Pinpoint the cell where the given text exists, returning its [x, y] midpoint coordinate. 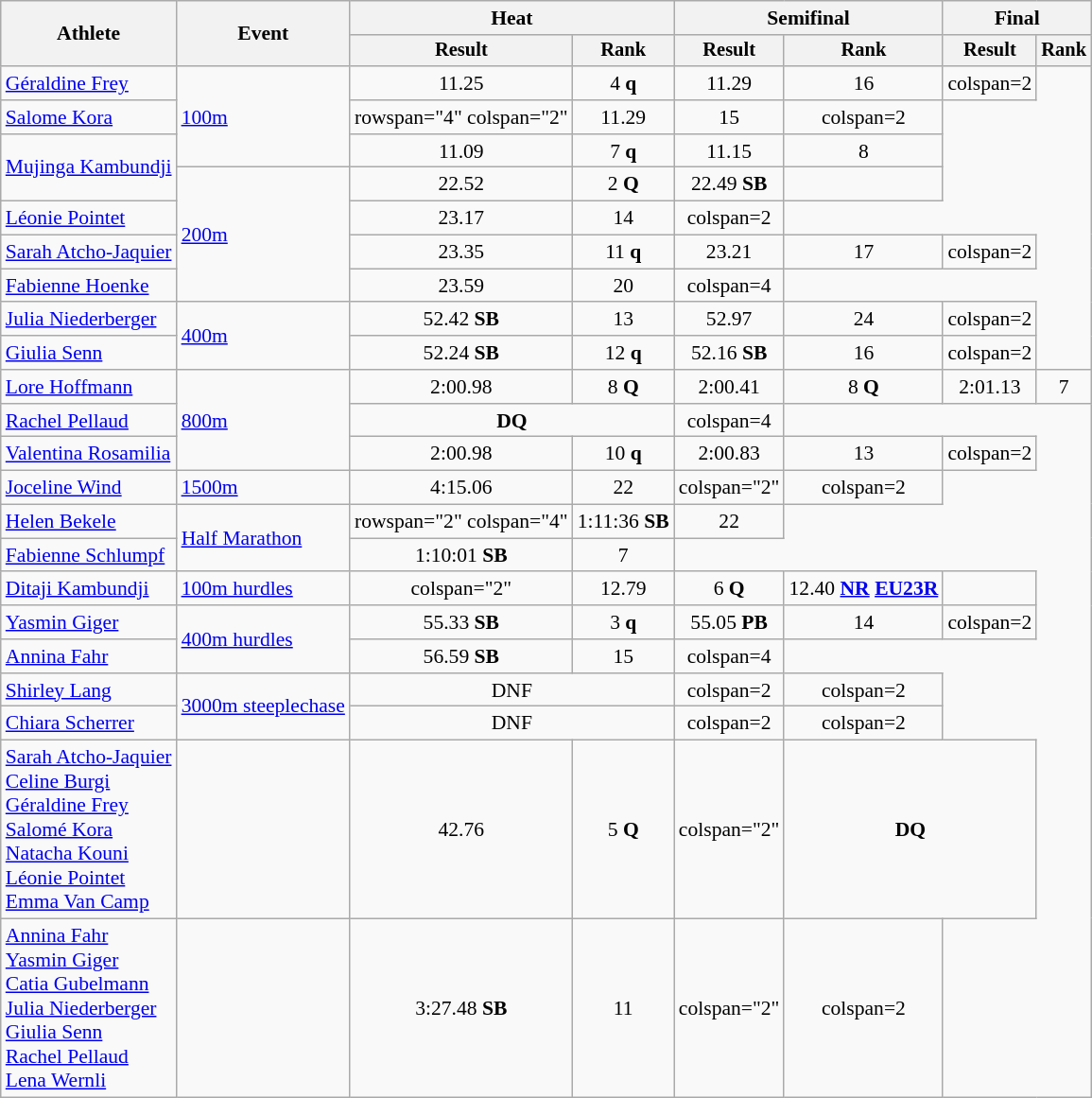
100m [263, 117]
3 q [624, 622]
Mujinga Kambundji [89, 168]
12.40 NR EU23R [863, 589]
2:00.83 [730, 454]
1:11:36 SB [624, 522]
6 Q [730, 589]
Yasmin Giger [89, 622]
3:27.48 SB [461, 1008]
Helen Bekele [89, 522]
52.24 SB [461, 353]
52.97 [730, 320]
24 [863, 320]
2:00.41 [730, 387]
55.05 PB [730, 622]
100m hurdles [263, 589]
4:15.06 [461, 488]
Julia Niederberger [89, 320]
11 q [624, 253]
2:01.13 [989, 387]
3000m steeplechase [263, 707]
12.79 [624, 589]
1500m [263, 488]
Shirley Lang [89, 690]
7 q [624, 151]
11.09 [461, 151]
42.76 [461, 830]
Annina Fahr [89, 656]
200m [263, 235]
Joceline Wind [89, 488]
22.52 [461, 184]
rowspan="2" colspan="4" [461, 522]
17 [863, 253]
56.59 SB [461, 656]
Salome Kora [89, 117]
Giulia Senn [89, 353]
11.15 [730, 151]
52.16 SB [730, 353]
400m [263, 337]
Semifinal [809, 18]
52.42 SB [461, 320]
Fabienne Hoenke [89, 286]
Lore Hoffmann [89, 387]
23.59 [461, 286]
Sarah Atcho-Jaquier [89, 253]
Annina Fahr Yasmin Giger Catia Gubelmann Julia NiederbergerGiulia Senn Rachel Pellaud Lena Wernli [89, 1008]
Event [263, 34]
Athlete [89, 34]
Heat [512, 18]
4 q [624, 83]
23.17 [461, 218]
1:10:01 SB [461, 555]
Sarah Atcho-Jaquier Celine Burgi Géraldine Frey Salomé KoraNatacha KouniLéonie Pointet Emma Van Camp [89, 830]
11.25 [461, 83]
Rachel Pellaud [89, 421]
22.49 SB [730, 184]
Fabienne Schlumpf [89, 555]
Valentina Rosamilia [89, 454]
12 q [624, 353]
8 [863, 151]
800m [263, 420]
5 Q [624, 830]
Half Marathon [263, 539]
rowspan="4" colspan="2" [461, 117]
10 q [624, 454]
400m hurdles [263, 639]
55.33 SB [461, 622]
11 [624, 1008]
Ditaji Kambundji [89, 589]
23.35 [461, 253]
23.21 [730, 253]
20 [624, 286]
2 Q [624, 184]
Final [1017, 18]
Géraldine Frey [89, 83]
Léonie Pointet [89, 218]
Chiara Scherrer [89, 723]
